Detect which cell encompasses the target text, then output its [x, y] center coordinate. 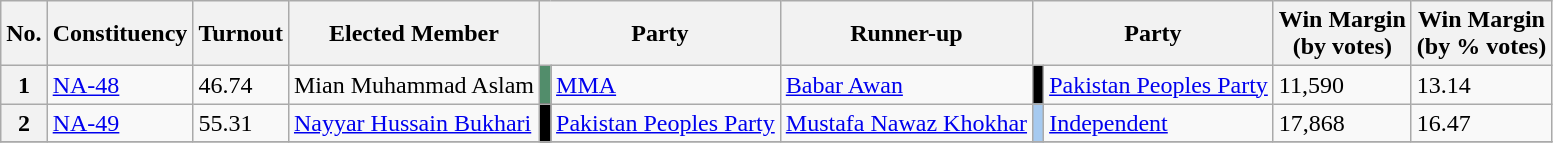
No. [24, 34]
Turnout [241, 34]
Mian Muhammad Aslam [414, 85]
Nayyar Hussain Bukhari [414, 123]
2 [24, 123]
Elected Member [414, 34]
Constituency [120, 34]
NA-48 [120, 85]
Independent [1159, 123]
Babar Awan [906, 85]
Mustafa Nawaz Khokhar [906, 123]
16.47 [1481, 123]
55.31 [241, 123]
Runner-up [906, 34]
Win Margin(by % votes) [1481, 34]
Win Margin(by votes) [1342, 34]
46.74 [241, 85]
NA-49 [120, 123]
13.14 [1481, 85]
MMA [666, 85]
1 [24, 85]
17,868 [1342, 123]
11,590 [1342, 85]
